Scan for the cell matching the given text and deliver its [X, Y] coordinate at center. 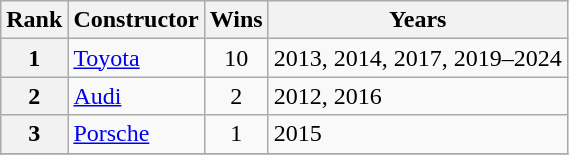
Constructor [136, 20]
3 [34, 134]
Porsche [136, 134]
Audi [136, 96]
Wins [236, 20]
Years [418, 20]
2012, 2016 [418, 96]
Rank [34, 20]
2013, 2014, 2017, 2019–2024 [418, 58]
Toyota [136, 58]
10 [236, 58]
2015 [418, 134]
